Search for the cell housing the specified text and yield its [X, Y] center coordinate. 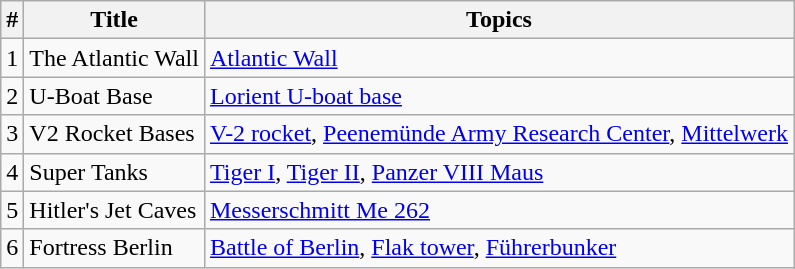
U-Boat Base [114, 96]
Fortress Berlin [114, 248]
Hitler's Jet Caves [114, 210]
Title [114, 20]
The Atlantic Wall [114, 58]
Lorient U-boat base [498, 96]
Atlantic Wall [498, 58]
# [12, 20]
6 [12, 248]
V-2 rocket, Peenemünde Army Research Center, Mittelwerk [498, 134]
Super Tanks [114, 172]
3 [12, 134]
4 [12, 172]
V2 Rocket Bases [114, 134]
Tiger I, Tiger II, Panzer VIII Maus [498, 172]
5 [12, 210]
Battle of Berlin, Flak tower, Führerbunker [498, 248]
Topics [498, 20]
1 [12, 58]
2 [12, 96]
Messerschmitt Me 262 [498, 210]
